Capture the cell that displays the provided text and extract its (X, Y) central coordinate. 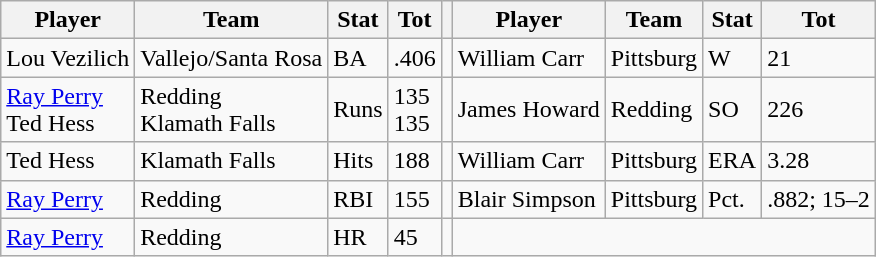
Hits (358, 161)
3.28 (819, 161)
Pct. (732, 199)
Vallejo/Santa Rosa (232, 58)
RBI (358, 199)
.406 (414, 58)
HR (358, 237)
226 (819, 110)
James Howard (528, 110)
21 (819, 58)
ERA (732, 161)
.882; 15–2 (819, 199)
Lou Vezilich (68, 58)
ReddingKlamath Falls (232, 110)
Ted Hess (68, 161)
155 (414, 199)
Blair Simpson (528, 199)
Ray Perry Ted Hess (68, 110)
Klamath Falls (232, 161)
Runs (358, 110)
BA (358, 58)
SO (732, 110)
45 (414, 237)
135135 (414, 110)
W (732, 58)
188 (414, 161)
